Scan for the cell matching the given text and deliver its [x, y] coordinate at center. 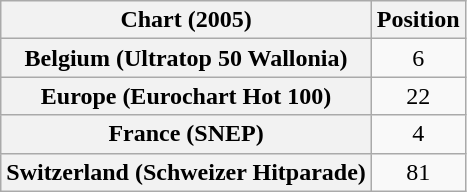
Belgium (Ultratop 50 Wallonia) [186, 58]
22 [418, 96]
4 [418, 134]
81 [418, 172]
Position [418, 20]
Europe (Eurochart Hot 100) [186, 96]
France (SNEP) [186, 134]
Chart (2005) [186, 20]
6 [418, 58]
Switzerland (Schweizer Hitparade) [186, 172]
